Scan for the cell matching the given text and deliver its (x, y) coordinate at center. 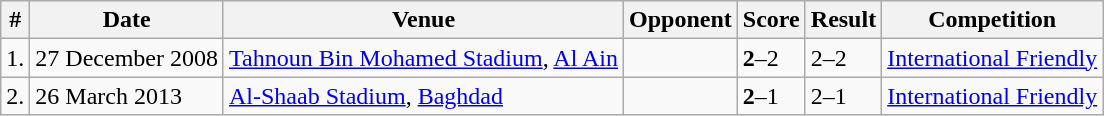
Competition (992, 20)
Tahnoun Bin Mohamed Stadium, Al Ain (423, 58)
2. (16, 96)
Score (771, 20)
Venue (423, 20)
1. (16, 58)
Result (843, 20)
27 December 2008 (127, 58)
26 March 2013 (127, 96)
Date (127, 20)
Al-Shaab Stadium, Baghdad (423, 96)
# (16, 20)
Opponent (681, 20)
